Extract the [X, Y] coordinate from the center of the cell holding the provided text.  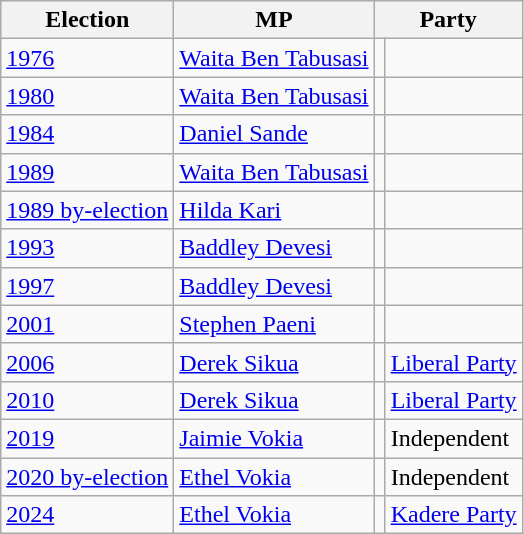
2006 [88, 362]
Hilda Kari [274, 210]
Stephen Paeni [274, 324]
2024 [88, 515]
1989 by-election [88, 210]
1980 [88, 96]
1993 [88, 248]
1984 [88, 134]
Election [88, 20]
MP [274, 20]
1997 [88, 286]
2010 [88, 400]
Party [448, 20]
Jaimie Vokia [274, 438]
1976 [88, 58]
Kadere Party [454, 515]
Daniel Sande [274, 134]
1989 [88, 172]
2001 [88, 324]
2020 by-election [88, 477]
2019 [88, 438]
